Locate the cell with the specified text and output its (X, Y) center coordinate. 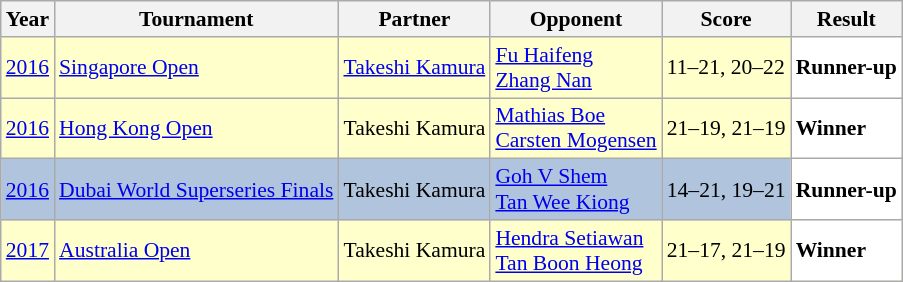
Australia Open (196, 250)
Score (726, 19)
Tournament (196, 19)
Opponent (576, 19)
Year (28, 19)
Result (846, 19)
21–19, 21–19 (726, 128)
Partner (414, 19)
2017 (28, 250)
14–21, 19–21 (726, 190)
Singapore Open (196, 68)
11–21, 20–22 (726, 68)
Goh V Shem Tan Wee Kiong (576, 190)
21–17, 21–19 (726, 250)
Mathias Boe Carsten Mogensen (576, 128)
Hendra Setiawan Tan Boon Heong (576, 250)
Fu Haifeng Zhang Nan (576, 68)
Hong Kong Open (196, 128)
Dubai World Superseries Finals (196, 190)
